For the text-containing cell, return its midpoint in (X, Y) coordinate format. 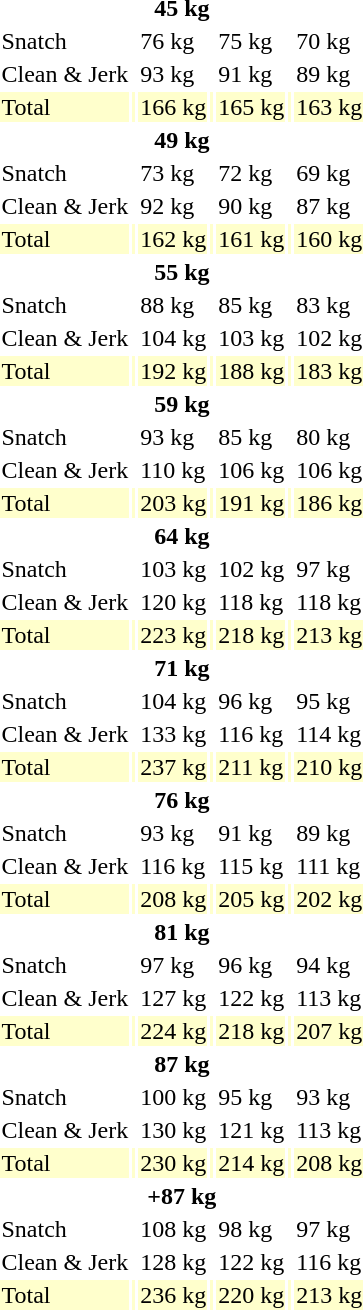
115 kg (252, 866)
127 kg (174, 998)
92 kg (174, 206)
108 kg (174, 1229)
76 kg (174, 41)
237 kg (174, 767)
120 kg (174, 602)
192 kg (174, 371)
73 kg (174, 173)
133 kg (174, 734)
205 kg (252, 899)
203 kg (174, 503)
95 kg (252, 1097)
106 kg (252, 470)
214 kg (252, 1163)
110 kg (174, 470)
211 kg (252, 767)
191 kg (252, 503)
230 kg (174, 1163)
88 kg (174, 305)
72 kg (252, 173)
102 kg (252, 569)
220 kg (252, 1295)
75 kg (252, 41)
90 kg (252, 206)
208 kg (174, 899)
118 kg (252, 602)
128 kg (174, 1262)
130 kg (174, 1130)
121 kg (252, 1130)
97 kg (174, 965)
188 kg (252, 371)
224 kg (174, 1031)
161 kg (252, 239)
162 kg (174, 239)
98 kg (252, 1229)
166 kg (174, 107)
236 kg (174, 1295)
223 kg (174, 635)
100 kg (174, 1097)
165 kg (252, 107)
